Provide the [X, Y] coordinate of the cell's center where the given text is located.  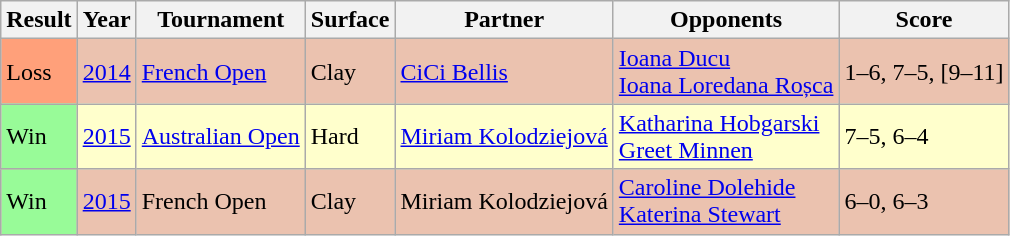
Opponents [726, 20]
Loss [39, 72]
6–0, 6–3 [924, 202]
2014 [106, 72]
Result [39, 20]
Partner [504, 20]
7–5, 6–4 [924, 136]
CiCi Bellis [504, 72]
Katharina Hobgarski Greet Minnen [726, 136]
Surface [350, 20]
Ioana Ducu Ioana Loredana Roșca [726, 72]
Tournament [220, 20]
Caroline Dolehide Katerina Stewart [726, 202]
Year [106, 20]
Australian Open [220, 136]
1–6, 7–5, [9–11] [924, 72]
Hard [350, 136]
Score [924, 20]
